Determine the (x, y) coordinate at the center of the cell enclosing the given text.  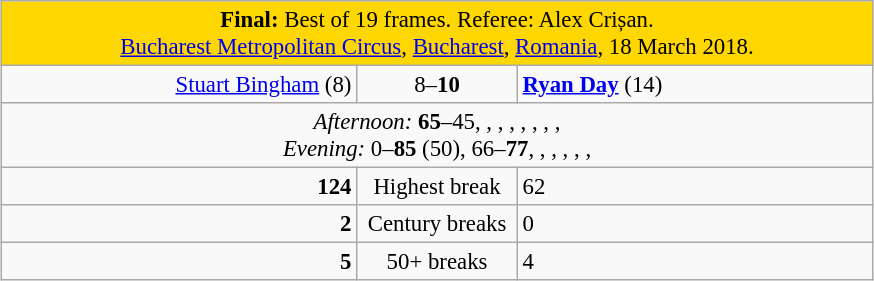
Century breaks (438, 224)
2 (179, 224)
50+ breaks (438, 262)
Final: Best of 19 frames. Referee: Alex Crișan. Bucharest Metropolitan Circus, Bucharest, Romania, 18 March 2018. (437, 34)
Highest break (438, 187)
8–10 (438, 85)
62 (695, 187)
0 (695, 224)
4 (695, 262)
5 (179, 262)
124 (179, 187)
Afternoon: 65–45, , , , , , , , Evening: 0–85 (50), 66–77, , , , , , (437, 136)
Stuart Bingham (8) (179, 85)
Ryan Day (14) (695, 85)
